From the cell containing the given text, extract its center point as (x, y) coordinate. 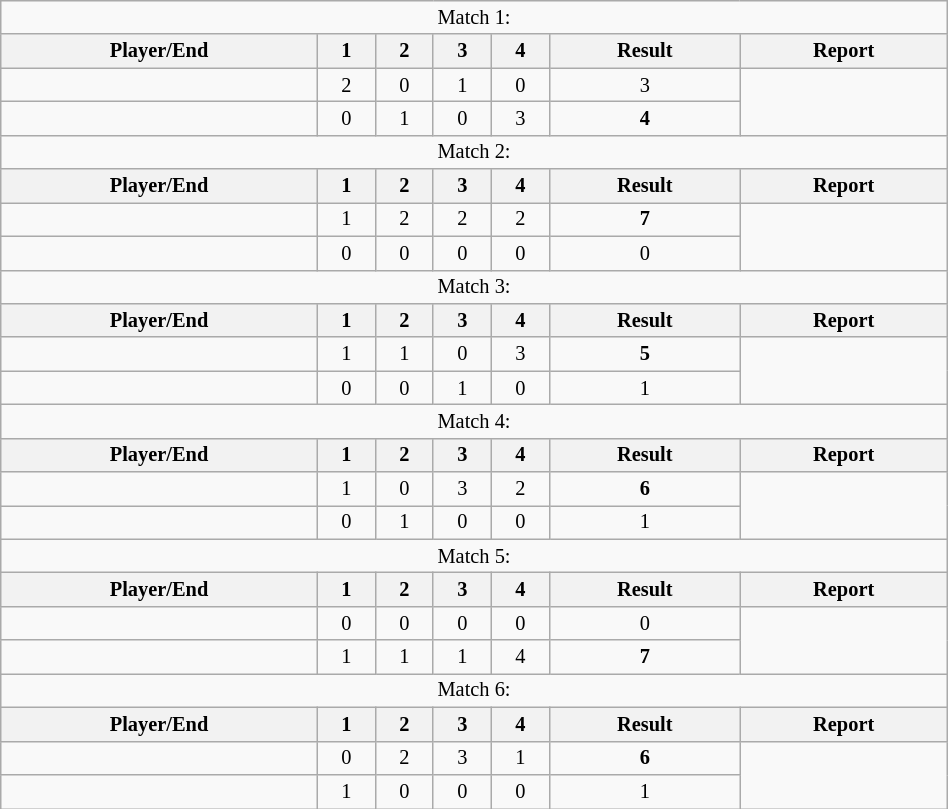
Match 1: (474, 17)
5 (644, 354)
Match 3: (474, 287)
Match 5: (474, 556)
Match 4: (474, 421)
Match 2: (474, 152)
Match 6: (474, 690)
